Scan for the cell matching the given text and deliver its (x, y) coordinate at center. 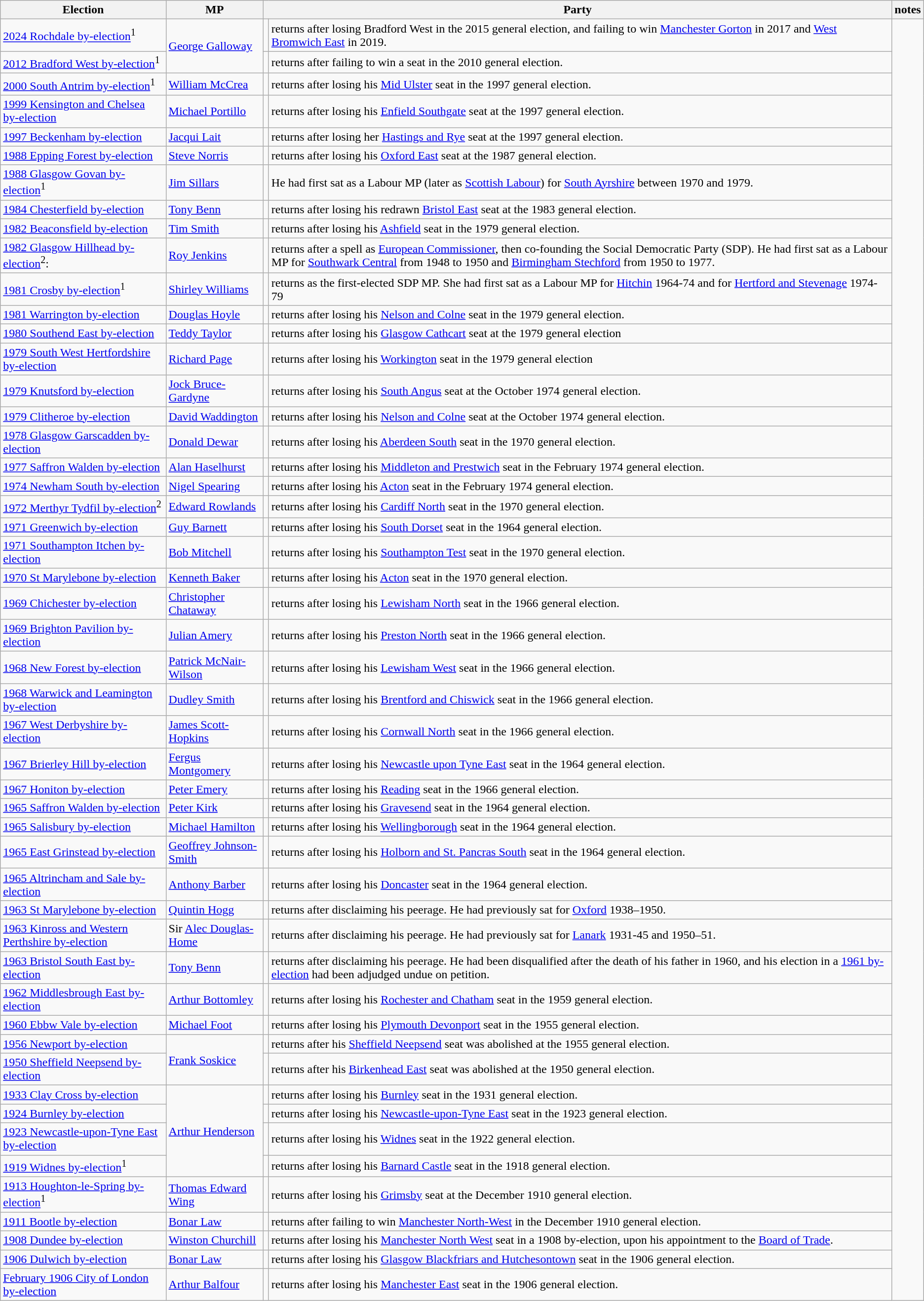
1962 Middlesbrough East by-election (83, 1000)
Election (83, 10)
returns after losing his Aberdeen South seat in the 1970 general election. (580, 442)
1956 Newport by-election (83, 1044)
Michael Hamilton (214, 827)
returns after losing Bradford West in the 2015 general election, and failing to win Manchester Gorton in 2017 and West Bromwich East in 2019. (580, 36)
returns after losing his Manchester East seat in the 1906 general election. (580, 1284)
returns after losing his Reading seat in the 1966 general election. (580, 789)
Edward Rowlands (214, 506)
returns after losing his Plymouth Devonport seat in the 1955 general election. (580, 1025)
Quintin Hogg (214, 910)
James Scott-Hopkins (214, 731)
Shirley Williams (214, 289)
1982 Beaconsfield by-election (83, 229)
He had first sat as a Labour MP (later as Scottish Labour) for South Ayrshire between 1970 and 1979. (580, 183)
returns after losing his Nelson and Colne seat in the 1979 general election. (580, 314)
1963 Bristol South East by-election (83, 967)
MP (214, 10)
Guy Barnett (214, 527)
1965 East Grinstead by-election (83, 852)
1968 Warwick and Leamington by-election (83, 700)
1979 South West Hertfordshire by-election (83, 359)
1968 New Forest by-election (83, 667)
Jock Bruce-Gardyne (214, 391)
1969 Brighton Pavilion by-election (83, 636)
Jacqui Lait (214, 137)
returns after losing his Middleton and Prestwich seat in the February 1974 general election. (580, 467)
1979 Knutsford by-election (83, 391)
returns after losing his Grimsby seat at the December 1910 general election. (580, 1195)
1963 Kinross and Western Perthshire by-election (83, 935)
returns as the first-elected SDP MP. She had first sat as a Labour MP for Hitchin 1964-74 and for Hertford and Stevenage 1974-79 (580, 289)
1982 Glasgow Hillhead by-election2: (83, 256)
1965 Salisbury by-election (83, 827)
returns after losing his Gravesend seat in the 1964 general election. (580, 808)
returns after losing his Brentford and Chiswick seat in the 1966 general election. (580, 700)
Fergus Montgomery (214, 764)
returns after losing his Manchester North West seat in a 1908 by-election, upon his appointment to the Board of Trade. (580, 1240)
returns after losing his Lewisham West seat in the 1966 general election. (580, 667)
Douglas Hoyle (214, 314)
1967 Honiton by-election (83, 789)
Arthur Balfour (214, 1284)
1981 Warrington by-election (83, 314)
Anthony Barber (214, 884)
1969 Chichester by-election (83, 603)
1978 Glasgow Garscadden by-election (83, 442)
David Waddington (214, 417)
returns after losing his Enfield Southgate seat at the 1997 general election. (580, 112)
returns after losing his Ashfield seat in the 1979 general election. (580, 229)
returns after disclaiming his peerage. He had previously sat for Lanark 1931-45 and 1950–51. (580, 935)
Tim Smith (214, 229)
Bob Mitchell (214, 553)
1963 St Marylebone by-election (83, 910)
Nigel Spearing (214, 486)
Roy Jenkins (214, 256)
returns after losing his Nelson and Colne seat at the October 1974 general election. (580, 417)
Winston Churchill (214, 1240)
returns after disclaiming his peerage. He had previously sat for Oxford 1938–1950. (580, 910)
returns after losing her Hastings and Rye seat at the 1997 general election. (580, 137)
1965 Saffron Walden by-election (83, 808)
returns after failing to win a seat in the 2010 general election. (580, 62)
returns after losing his Glasgow Blackfriars and Hutchesontown seat in the 1906 general election. (580, 1259)
1980 Southend East by-election (83, 334)
1967 West Derbyshire by-election (83, 731)
1971 Southampton Itchen by-election (83, 553)
returns after losing his Mid Ulster seat in the 1997 general election. (580, 84)
1960 Ebbw Vale by-election (83, 1025)
1979 Clitheroe by-election (83, 417)
Peter Kirk (214, 808)
returns after losing his Lewisham North seat in the 1966 general election. (580, 603)
Jim Sillars (214, 183)
Peter Emery (214, 789)
1911 Bootle by-election (83, 1222)
returns after losing his Acton seat in the 1970 general election. (580, 578)
1923 Newcastle-upon-Tyne East by-election (83, 1139)
1988 Glasgow Govan by-election1 (83, 183)
1997 Beckenham by-election (83, 137)
Sir Alec Douglas-Home (214, 935)
1908 Dundee by-election (83, 1240)
Alan Haselhurst (214, 467)
returns after losing his Workington seat in the 1979 general election (580, 359)
Steve Norris (214, 155)
1984 Chesterfield by-election (83, 210)
1950 Sheffield Neepsend by-election (83, 1069)
1988 Epping Forest by-election (83, 155)
Party (577, 10)
returns after losing his South Dorset seat in the 1964 general election. (580, 527)
returns after losing his Newcastle-upon-Tyne East seat in the 1923 general election. (580, 1113)
returns after losing his Newcastle upon Tyne East seat in the 1964 general election. (580, 764)
1906 Dulwich by-election (83, 1259)
returns after his Sheffield Neepsend seat was abolished at the 1955 general election. (580, 1044)
1981 Crosby by-election1 (83, 289)
returns after losing his Widnes seat in the 1922 general election. (580, 1139)
returns after losing his Burnley seat in the 1931 general election. (580, 1095)
returns after losing his Holborn and St. Pancras South seat in the 1964 general election. (580, 852)
1967 Brierley Hill by-election (83, 764)
returns after losing his Oxford East seat at the 1987 general election. (580, 155)
returns after losing his Cardiff North seat in the 1970 general election. (580, 506)
2000 South Antrim by-election1 (83, 84)
notes (908, 10)
1970 St Marylebone by-election (83, 578)
returns after losing his Barnard Castle seat in the 1918 general election. (580, 1166)
Arthur Henderson (214, 1131)
returns after his Birkenhead East seat was abolished at the 1950 general election. (580, 1069)
1971 Greenwich by-election (83, 527)
returns after losing his Preston North seat in the 1966 general election. (580, 636)
returns after losing his Wellingborough seat in the 1964 general election. (580, 827)
1965 Altrincham and Sale by-election (83, 884)
2024 Rochdale by-election1 (83, 36)
Julian Amery (214, 636)
1933 Clay Cross by-election (83, 1095)
returns after losing his Southampton Test seat in the 1970 general election. (580, 553)
returns after losing his Rochester and Chatham seat in the 1959 general election. (580, 1000)
1999 Kensington and Chelsea by-election (83, 112)
Patrick McNair-Wilson (214, 667)
1919 Widnes by-election1 (83, 1166)
returns after losing his Glasgow Cathcart seat at the 1979 general election (580, 334)
Geoffrey Johnson-Smith (214, 852)
returns after losing his redrawn Bristol East seat at the 1983 general election. (580, 210)
1913 Houghton-le-Spring by-election1 (83, 1195)
1974 Newham South by-election (83, 486)
2012 Bradford West by-election1 (83, 62)
William McCrea (214, 84)
Kenneth Baker (214, 578)
Christopher Chataway (214, 603)
February 1906 City of London by-election (83, 1284)
Arthur Bottomley (214, 1000)
Dudley Smith (214, 700)
Frank Soskice (214, 1060)
Michael Foot (214, 1025)
returns after losing his Acton seat in the February 1974 general election. (580, 486)
returns after failing to win Manchester North-West in the December 1910 general election. (580, 1222)
returns after losing his Cornwall North seat in the 1966 general election. (580, 731)
Donald Dewar (214, 442)
Thomas Edward Wing (214, 1195)
returns after losing his South Angus seat at the October 1974 general election. (580, 391)
returns after losing his Doncaster seat in the 1964 general election. (580, 884)
Michael Portillo (214, 112)
Teddy Taylor (214, 334)
1924 Burnley by-election (83, 1113)
1977 Saffron Walden by-election (83, 467)
1972 Merthyr Tydfil by-election2 (83, 506)
George Galloway (214, 46)
Richard Page (214, 359)
